Output the [x, y] coordinate of the center of the cell containing the given text.  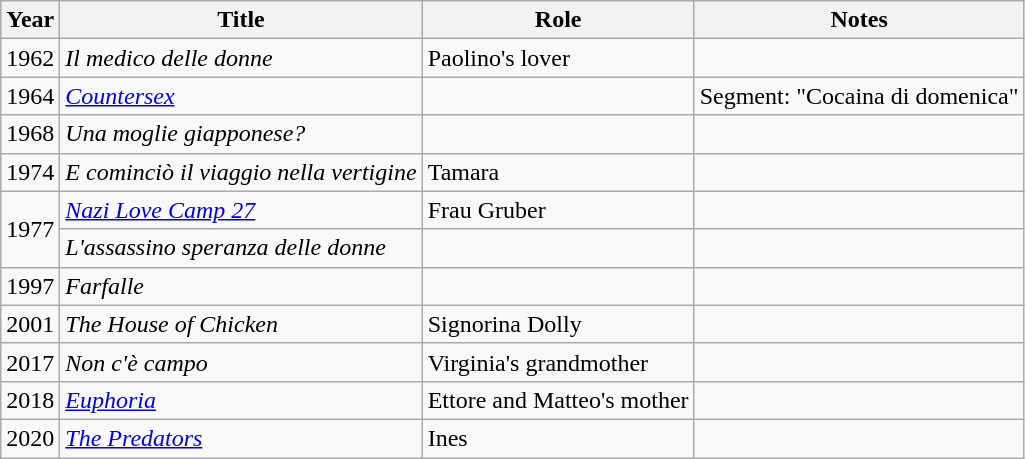
Nazi Love Camp 27 [241, 210]
E cominciò il viaggio nella vertigine [241, 172]
1964 [30, 96]
1977 [30, 229]
Virginia's grandmother [558, 362]
Countersex [241, 96]
2020 [30, 438]
Paolino's lover [558, 58]
L'assassino speranza delle donne [241, 248]
Segment: "Cocaina di domenica" [859, 96]
Una moglie giapponese? [241, 134]
Frau Gruber [558, 210]
1997 [30, 286]
Year [30, 20]
Role [558, 20]
The House of Chicken [241, 324]
Farfalle [241, 286]
The Predators [241, 438]
Non c'è campo [241, 362]
1962 [30, 58]
Title [241, 20]
2017 [30, 362]
Euphoria [241, 400]
Notes [859, 20]
1974 [30, 172]
Il medico delle donne [241, 58]
Tamara [558, 172]
Ettore and Matteo's mother [558, 400]
1968 [30, 134]
2018 [30, 400]
Signorina Dolly [558, 324]
2001 [30, 324]
Ines [558, 438]
